Return the (X, Y) coordinate for the center point of the cell that contains the specified text.  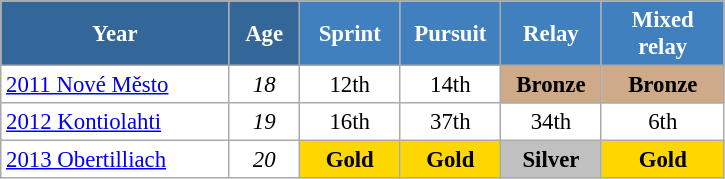
Relay (552, 34)
34th (552, 122)
Year (115, 34)
14th (450, 85)
37th (450, 122)
2013 Obertilliach (115, 160)
16th (350, 122)
Age (264, 34)
2012 Kontiolahti (115, 122)
12th (350, 85)
18 (264, 85)
19 (264, 122)
2011 Nové Město (115, 85)
20 (264, 160)
Sprint (350, 34)
Pursuit (450, 34)
Silver (552, 160)
Mixed relay (662, 34)
6th (662, 122)
